For the text-containing cell, return its midpoint in (x, y) coordinate format. 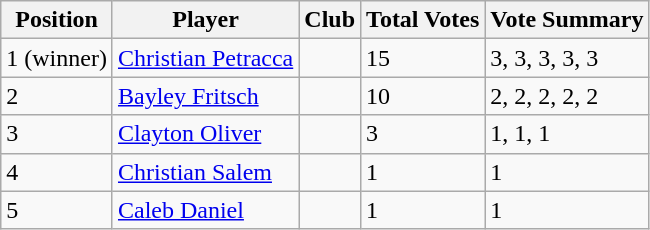
3, 3, 3, 3, 3 (567, 58)
Vote Summary (567, 20)
1, 1, 1 (567, 134)
2, 2, 2, 2, 2 (567, 96)
10 (423, 96)
Christian Salem (205, 172)
4 (57, 172)
1 (winner) (57, 58)
15 (423, 58)
2 (57, 96)
5 (57, 210)
Christian Petracca (205, 58)
Position (57, 20)
Caleb Daniel (205, 210)
Total Votes (423, 20)
Club (330, 20)
Player (205, 20)
Bayley Fritsch (205, 96)
Clayton Oliver (205, 134)
